Find where the given text appears and provide that cell's center as (X, Y) coordinate. 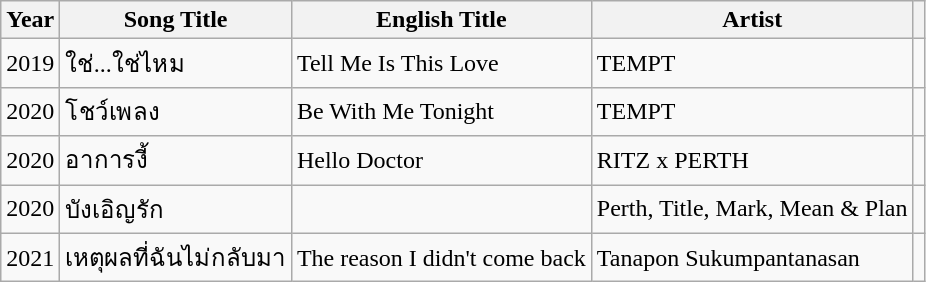
2019 (30, 64)
English Title (441, 20)
Tanapon Sukumpantanasan (752, 258)
เหตุผลที่ฉันไม่กลับมา​ (176, 258)
RITZ x PERTH (752, 160)
Hello Doctor (441, 160)
The reason I didn't come back (441, 258)
อาการงี้ (176, 160)
Year (30, 20)
2021 (30, 258)
Perth, Title, Mark, Mean & Plan (752, 208)
โชว์เพลง (176, 112)
Tell Me Is This Love (441, 64)
Song Title (176, 20)
Artist (752, 20)
ใช่...ใช่ไหม (176, 64)
Be With Me Tonight (441, 112)
บังเอิญรัก (176, 208)
